Return the (x, y) coordinate for the center point of the cell that contains the specified text.  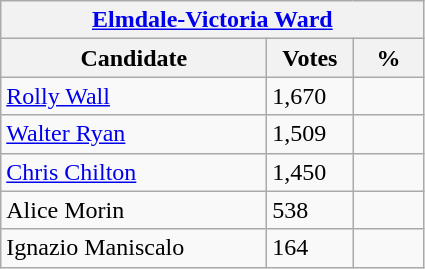
538 (310, 210)
Walter Ryan (134, 134)
Rolly Wall (134, 96)
Alice Morin (134, 210)
1,670 (310, 96)
Elmdale-Victoria Ward (212, 20)
1,450 (310, 172)
1,509 (310, 134)
Ignazio Maniscalo (134, 248)
Chris Chilton (134, 172)
% (388, 58)
Candidate (134, 58)
164 (310, 248)
Votes (310, 58)
